Return (X, Y) of the center of cell containing provided text 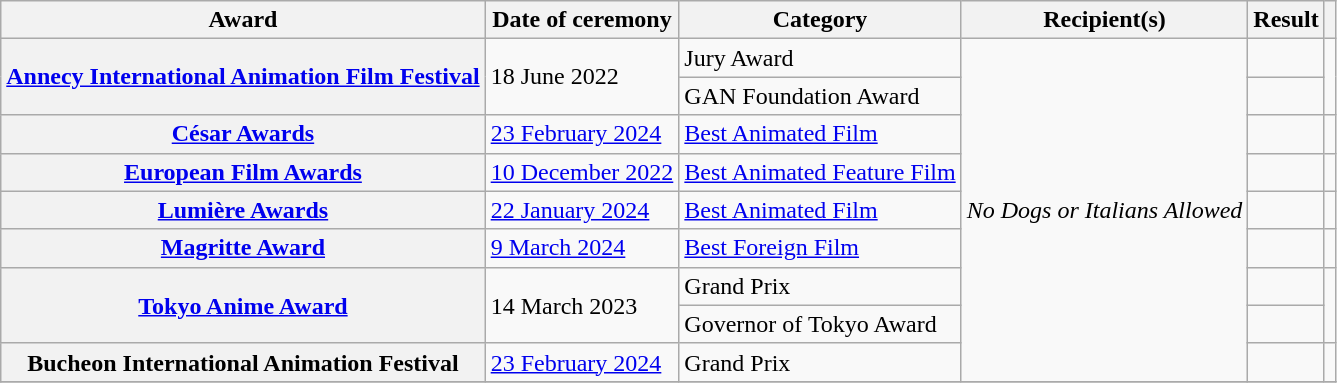
Recipient(s) (1104, 20)
Magritte Award (243, 248)
Annecy International Animation Film Festival (243, 77)
Result (1286, 20)
Jury Award (820, 58)
Tokyo Anime Award (243, 305)
Award (243, 20)
GAN Foundation Award (820, 96)
César Awards (243, 134)
Category (820, 20)
9 March 2024 (582, 248)
22 January 2024 (582, 210)
Governor of Tokyo Award (820, 324)
Date of ceremony (582, 20)
Best Animated Feature Film (820, 172)
18 June 2022 (582, 77)
European Film Awards (243, 172)
Best Foreign Film (820, 248)
Bucheon International Animation Festival (243, 362)
10 December 2022 (582, 172)
Lumière Awards (243, 210)
14 March 2023 (582, 305)
No Dogs or Italians Allowed (1104, 210)
